Output the (X, Y) coordinate of the center of the cell containing the given text.  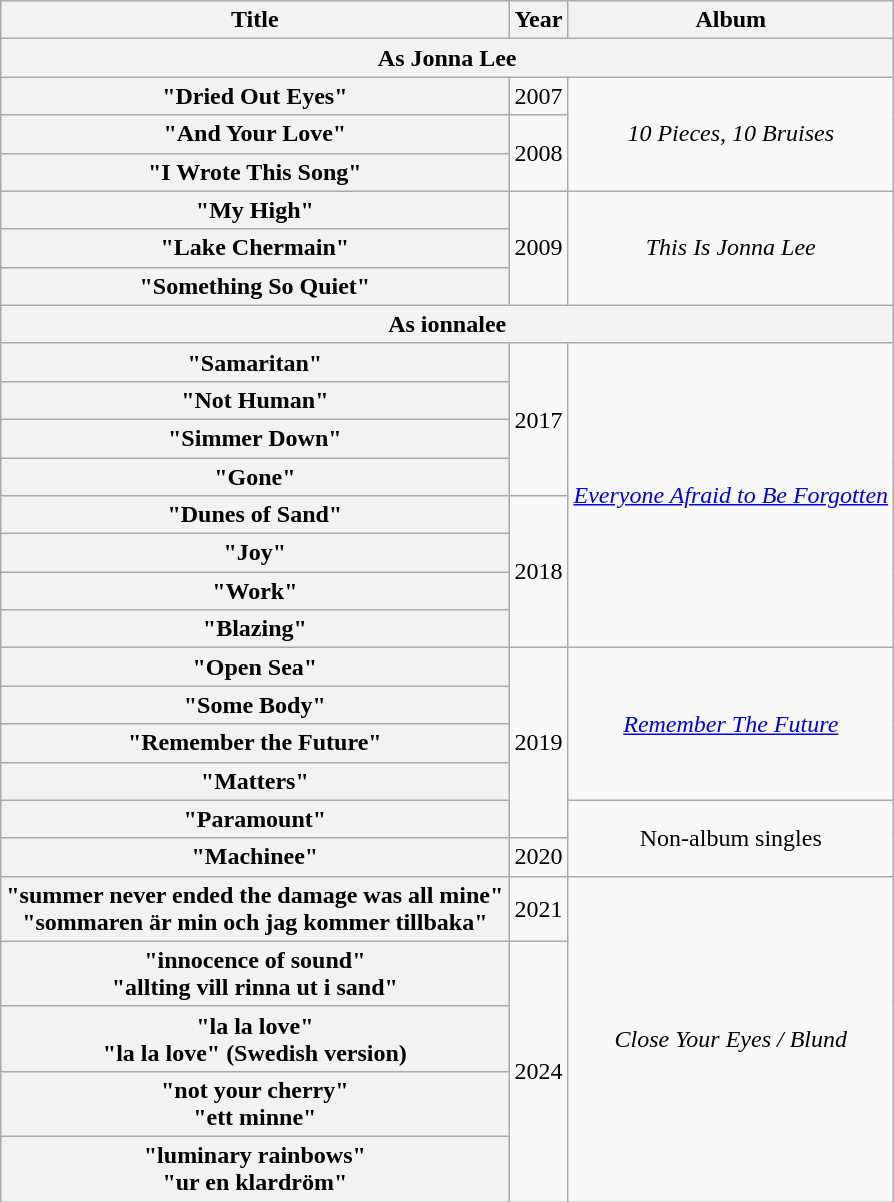
2019 (538, 743)
"My High" (255, 210)
"Something So Quiet" (255, 286)
Non-album singles (731, 838)
"Blazing" (255, 629)
As Jonna Lee (448, 58)
2017 (538, 419)
"Lake Chermain" (255, 248)
2009 (538, 248)
This Is Jonna Lee (731, 248)
Everyone Afraid to Be Forgotten (731, 495)
Year (538, 20)
"luminary rainbows""ur en klardröm" (255, 1168)
"Work" (255, 591)
"And Your Love" (255, 134)
"Dried Out Eyes" (255, 96)
2007 (538, 96)
"Joy" (255, 553)
"Remember the Future" (255, 743)
"Dunes of Sand" (255, 515)
"Not Human" (255, 400)
Title (255, 20)
10 Pieces, 10 Bruises (731, 134)
"I Wrote This Song" (255, 172)
"Some Body" (255, 705)
"innocence of sound""allting vill rinna ut i sand" (255, 974)
Remember The Future (731, 724)
"summer never ended the damage was all mine""sommaren är min och jag kommer tillbaka" (255, 908)
"Samaritan" (255, 362)
"Simmer Down" (255, 438)
"Matters" (255, 781)
2024 (538, 1071)
2020 (538, 857)
"Paramount" (255, 819)
"not your cherry""ett minne" (255, 1104)
2008 (538, 153)
As ionnalee (448, 324)
2021 (538, 908)
2018 (538, 572)
"Machinee" (255, 857)
"la la love""la la love" (Swedish version) (255, 1038)
"Open Sea" (255, 667)
Album (731, 20)
Close Your Eyes / Blund (731, 1038)
"Gone" (255, 477)
